Output the (x, y) coordinate of the center of the cell containing the given text.  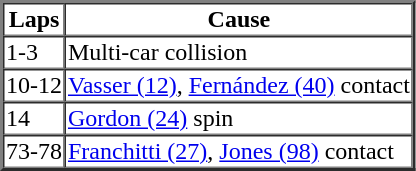
Franchitti (27), Jones (98) contact (239, 152)
10-12 (34, 86)
Vasser (12), Fernández (40) contact (239, 86)
Gordon (24) spin (239, 118)
1-3 (34, 52)
73-78 (34, 152)
Multi-car collision (239, 52)
Cause (239, 20)
Laps (34, 20)
14 (34, 118)
